Extract the [X, Y] coordinate from the center of the cell holding the provided text.  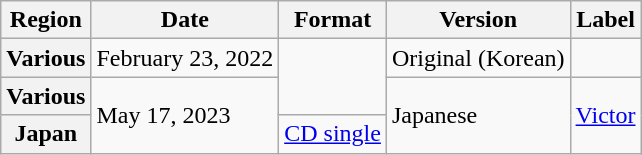
Original (Korean) [478, 58]
Label [606, 20]
February 23, 2022 [185, 58]
May 17, 2023 [185, 115]
Date [185, 20]
Version [478, 20]
CD single [333, 134]
Format [333, 20]
Region [46, 20]
Japanese [478, 115]
Victor [606, 115]
Japan [46, 134]
